Capture the cell that displays the provided text and extract its (X, Y) central coordinate. 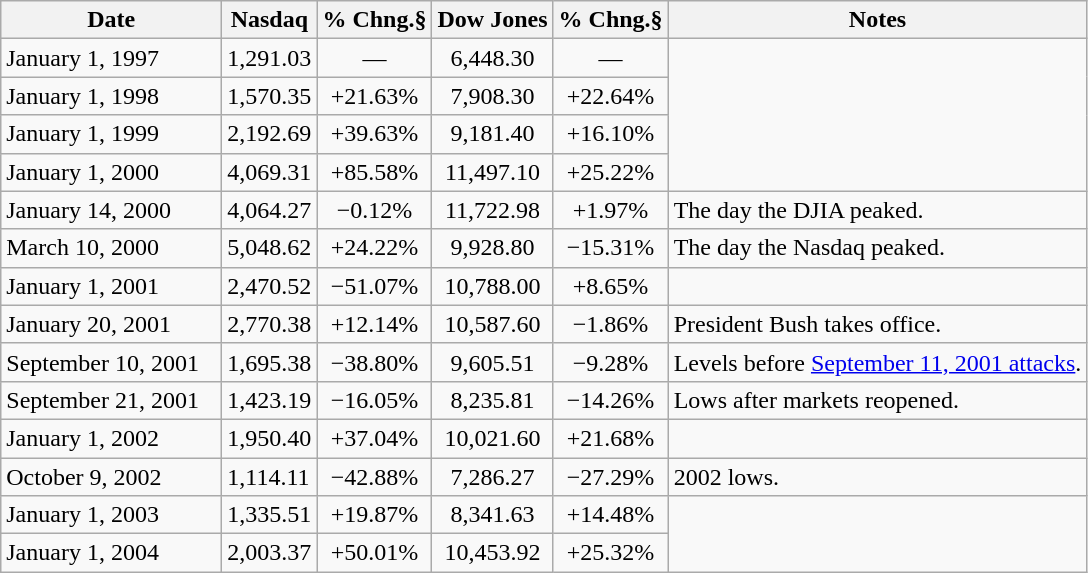
2,192.69 (270, 134)
+24.22% (374, 248)
+85.58% (374, 172)
8,341.63 (492, 515)
The day the Nasdaq peaked. (878, 248)
−15.31% (610, 248)
January 14, 2000 (112, 210)
September 21, 2001 (112, 400)
January 1, 2004 (112, 553)
−0.12% (374, 210)
1,114.11 (270, 477)
1,423.19 (270, 400)
The day the DJIA peaked. (878, 210)
January 1, 1997 (112, 58)
March 10, 2000 (112, 248)
October 9, 2002 (112, 477)
+14.48% (610, 515)
1,570.35 (270, 96)
9,181.40 (492, 134)
2002 lows. (878, 477)
January 20, 2001 (112, 324)
6,448.30 (492, 58)
4,069.31 (270, 172)
+19.87% (374, 515)
+12.14% (374, 324)
+50.01% (374, 553)
January 1, 1998 (112, 96)
1,695.38 (270, 362)
−16.05% (374, 400)
−42.88% (374, 477)
September 10, 2001 (112, 362)
+1.97% (610, 210)
9,928.80 (492, 248)
10,453.92 (492, 553)
8,235.81 (492, 400)
−51.07% (374, 286)
1,291.03 (270, 58)
+37.04% (374, 438)
President Bush takes office. (878, 324)
Lows after markets reopened. (878, 400)
Notes (878, 20)
+25.22% (610, 172)
+21.63% (374, 96)
10,587.60 (492, 324)
1,335.51 (270, 515)
1,950.40 (270, 438)
+8.65% (610, 286)
January 1, 2001 (112, 286)
Date (112, 20)
−38.80% (374, 362)
4,064.27 (270, 210)
January 1, 2003 (112, 515)
10,021.60 (492, 438)
January 1, 2002 (112, 438)
−14.26% (610, 400)
2,003.37 (270, 553)
−9.28% (610, 362)
11,722.98 (492, 210)
+16.10% (610, 134)
+21.68% (610, 438)
+39.63% (374, 134)
January 1, 2000 (112, 172)
2,770.38 (270, 324)
11,497.10 (492, 172)
−27.29% (610, 477)
7,286.27 (492, 477)
10,788.00 (492, 286)
−1.86% (610, 324)
Levels before September 11, 2001 attacks. (878, 362)
+22.64% (610, 96)
7,908.30 (492, 96)
5,048.62 (270, 248)
9,605.51 (492, 362)
January 1, 1999 (112, 134)
Nasdaq (270, 20)
Dow Jones (492, 20)
+25.32% (610, 553)
2,470.52 (270, 286)
